Capture the cell that displays the provided text and extract its [X, Y] central coordinate. 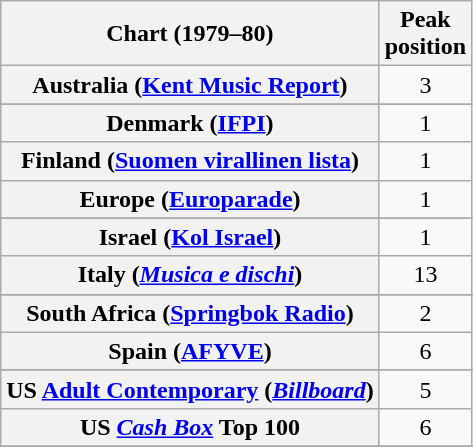
Peakposition [425, 34]
5 [425, 389]
3 [425, 85]
US Adult Contemporary (Billboard) [190, 389]
US Cash Box Top 100 [190, 427]
Chart (1979–80) [190, 34]
2 [425, 313]
Spain (AFYVE) [190, 351]
13 [425, 275]
Australia (Kent Music Report) [190, 85]
South Africa (Springbok Radio) [190, 313]
Italy (Musica e dischi) [190, 275]
Denmark (IFPI) [190, 123]
Finland (Suomen virallinen lista) [190, 161]
Israel (Kol Israel) [190, 237]
Europe (Europarade) [190, 199]
